From the cell containing the given text, extract its center point as (X, Y) coordinate. 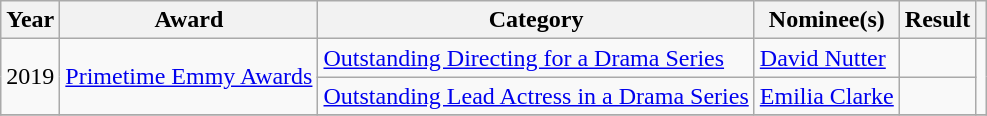
Primetime Emmy Awards (189, 77)
Year (30, 20)
Emilia Clarke (826, 96)
Outstanding Lead Actress in a Drama Series (536, 96)
Award (189, 20)
David Nutter (826, 58)
2019 (30, 77)
Result (937, 20)
Category (536, 20)
Outstanding Directing for a Drama Series (536, 58)
Nominee(s) (826, 20)
